Extract the [X, Y] coordinate from the center of the cell holding the provided text.  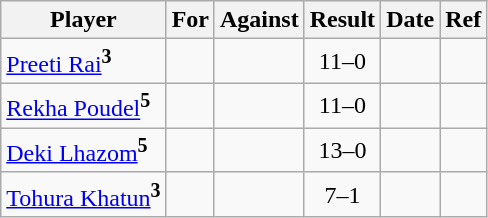
13–0 [342, 150]
Against [259, 20]
Tohura Khatun3 [84, 194]
Rekha Poudel5 [84, 106]
For [190, 20]
Preeti Rai3 [84, 62]
Result [342, 20]
Ref [464, 20]
Date [410, 20]
Deki Lhazom5 [84, 150]
7–1 [342, 194]
Player [84, 20]
